Locate the cell with the specified text and output its (x, y) center coordinate. 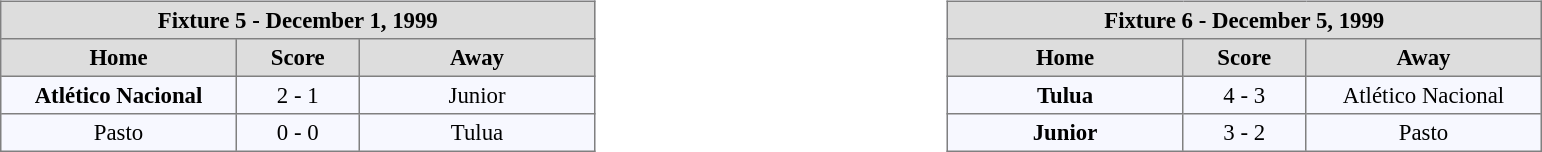
0 - 0 (298, 133)
Fixture 6 - December 5, 1999 (1244, 20)
3 - 2 (1244, 133)
Fixture 5 - December 1, 1999 (298, 20)
2 - 1 (298, 95)
4 - 3 (1244, 95)
